From the cell containing the given text, extract its center point as (X, Y) coordinate. 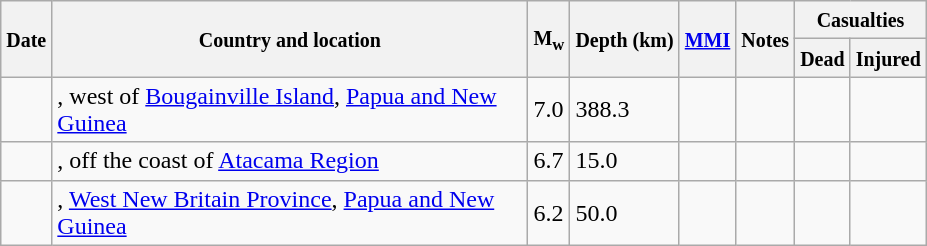
388.3 (624, 110)
, off the coast of Atacama Region (290, 161)
7.0 (549, 110)
15.0 (624, 161)
, West New Britain Province, Papua and New Guinea (290, 212)
, west of Bougainville Island, Papua and New Guinea (290, 110)
6.7 (549, 161)
Date (26, 39)
Depth (km) (624, 39)
6.2 (549, 212)
MMI (708, 39)
Notes (766, 39)
Dead (823, 58)
50.0 (624, 212)
Casualties (861, 20)
Mw (549, 39)
Injured (888, 58)
Country and location (290, 39)
